Search for the cell housing the specified text and yield its (X, Y) center coordinate. 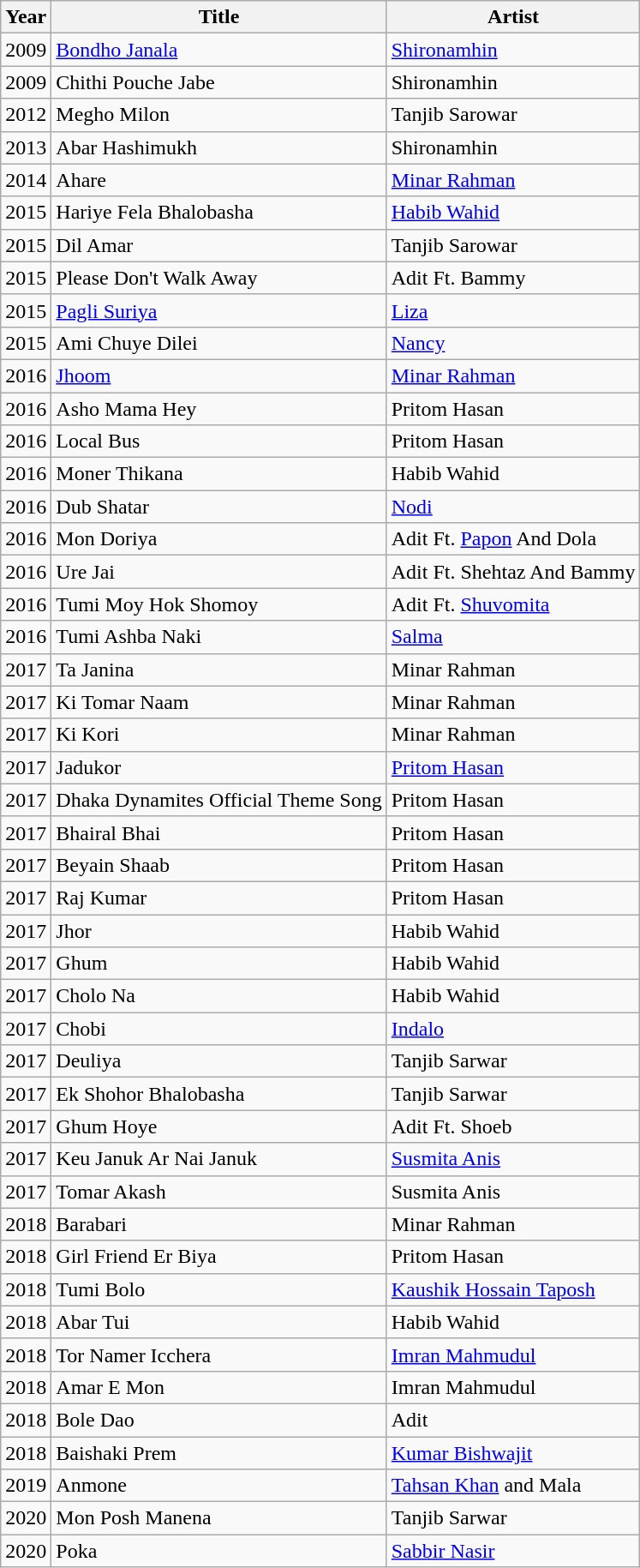
Abar Hashimukh (219, 147)
Bondho Janala (219, 50)
Sabbir Nasir (513, 1551)
Artist (513, 17)
Nodi (513, 507)
Chobi (219, 1029)
2019 (26, 1486)
Anmone (219, 1486)
Ki Kori (219, 735)
Ure Jai (219, 572)
Ek Shohor Bhalobasha (219, 1094)
Kaushik Hossain Taposh (513, 1289)
2012 (26, 115)
Hariye Fela Bhalobasha (219, 213)
Keu Januk Ar Nai Januk (219, 1159)
Mon Doriya (219, 539)
Deuliya (219, 1061)
Adit (513, 1420)
Adit Ft. Shuvomita (513, 604)
Salma (513, 637)
Amar E Mon (219, 1387)
Tumi Moy Hok Shomoy (219, 604)
Indalo (513, 1029)
Ahare (219, 180)
Please Don't Walk Away (219, 278)
2013 (26, 147)
Adit Ft. Papon And Dola (513, 539)
Jadukor (219, 767)
Barabari (219, 1224)
Bole Dao (219, 1420)
Raj Kumar (219, 898)
Ghum Hoye (219, 1126)
Liza (513, 310)
Tomar Akash (219, 1192)
Kumar Bishwajit (513, 1453)
Bhairal Bhai (219, 832)
Jhor (219, 930)
Girl Friend Er Biya (219, 1257)
Abar Tui (219, 1322)
2014 (26, 180)
Title (219, 17)
Ki Tomar Naam (219, 702)
Beyain Shaab (219, 865)
Pagli Suriya (219, 310)
Ghum (219, 964)
Tahsan Khan and Mala (513, 1486)
Adit Ft. Shoeb (513, 1126)
Ami Chuye Dilei (219, 343)
Dub Shatar (219, 507)
Adit Ft. Shehtaz And Bammy (513, 572)
Cholo Na (219, 996)
Poka (219, 1551)
Asho Mama Hey (219, 409)
Baishaki Prem (219, 1453)
Dhaka Dynamites Official Theme Song (219, 800)
Moner Thikana (219, 474)
Dil Amar (219, 245)
Megho Milon (219, 115)
Tor Namer Icchera (219, 1355)
Chithi Pouche Jabe (219, 82)
Year (26, 17)
Nancy (513, 343)
Mon Posh Manena (219, 1518)
Adit Ft. Bammy (513, 278)
Local Bus (219, 442)
Jhoom (219, 375)
Tumi Bolo (219, 1289)
Ta Janina (219, 670)
Tumi Ashba Naki (219, 637)
